Scan for the cell matching the given text and deliver its (x, y) coordinate at center. 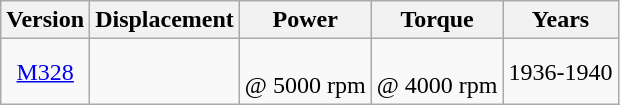
Version (46, 20)
1936-1940 (560, 72)
Torque (437, 20)
Displacement (165, 20)
@ 5000 rpm (305, 72)
Years (560, 20)
M328 (46, 72)
@ 4000 rpm (437, 72)
Power (305, 20)
